From the cell containing the given text, extract its center point as (X, Y) coordinate. 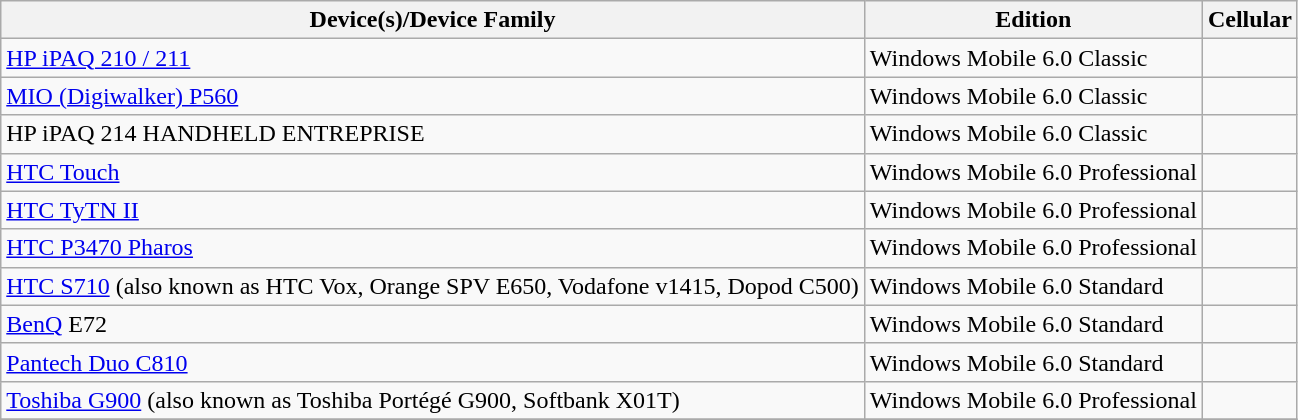
Toshiba G900 (also known as Toshiba Portégé G900, Softbank X01T) (433, 400)
HTC Touch (433, 172)
BenQ E72 (433, 324)
Edition (1033, 20)
Pantech Duo C810 (433, 362)
HTC S710 (also known as HTC Vox, Orange SPV E650, Vodafone v1415, Dopod C500) (433, 286)
HTC TyTN II (433, 210)
HTC P3470 Pharos (433, 248)
MIO (Digiwalker) P560 (433, 96)
HP iPAQ 210 / 211 (433, 58)
Cellular (1250, 20)
HP iPAQ 214 HANDHELD ENTREPRISE (433, 134)
Device(s)/Device Family (433, 20)
